Locate the cell with the specified text and output its [X, Y] center coordinate. 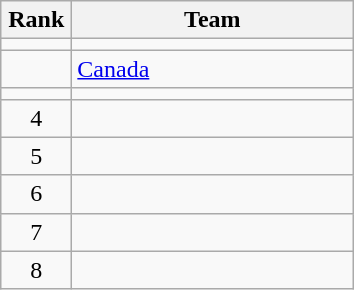
6 [36, 194]
7 [36, 232]
4 [36, 118]
Rank [36, 20]
Canada [212, 69]
8 [36, 270]
5 [36, 156]
Team [212, 20]
